Extract the (X, Y) coordinate from the center of the cell holding the provided text.  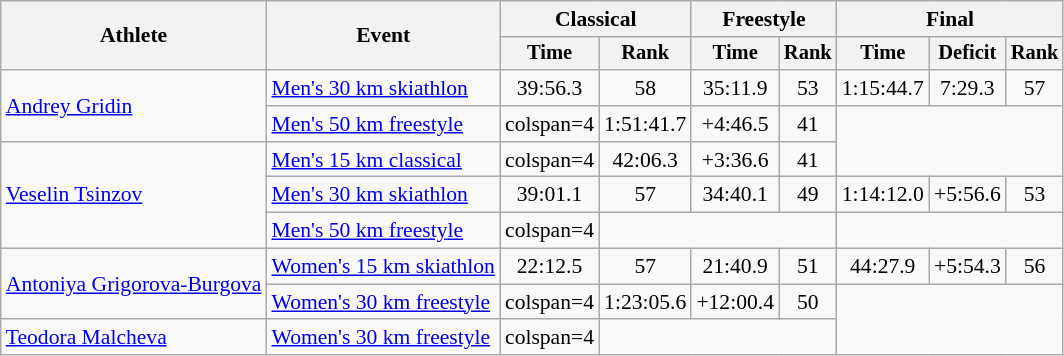
Antoniya Grigorova-Burgova (134, 284)
1:51:41.7 (645, 124)
7:29.3 (968, 88)
+5:54.3 (968, 267)
1:23:05.6 (645, 302)
39:56.3 (550, 88)
Women's 15 km skiathlon (383, 267)
49 (808, 195)
42:06.3 (645, 160)
+3:36.6 (735, 160)
56 (1035, 267)
Teodora Malcheva (134, 338)
1:14:12.0 (883, 195)
Freestyle (764, 19)
Veselin Tsinzov (134, 196)
+12:00.4 (735, 302)
Athlete (134, 36)
Andrey Gridin (134, 106)
21:40.9 (735, 267)
51 (808, 267)
58 (645, 88)
Deficit (968, 54)
22:12.5 (550, 267)
39:01.1 (550, 195)
Final (950, 19)
44:27.9 (883, 267)
1:15:44.7 (883, 88)
+4:46.5 (735, 124)
35:11.9 (735, 88)
Classical (596, 19)
+5:56.6 (968, 195)
50 (808, 302)
Event (383, 36)
34:40.1 (735, 195)
Men's 15 km classical (383, 160)
